Search for the cell housing the specified text and yield its [x, y] center coordinate. 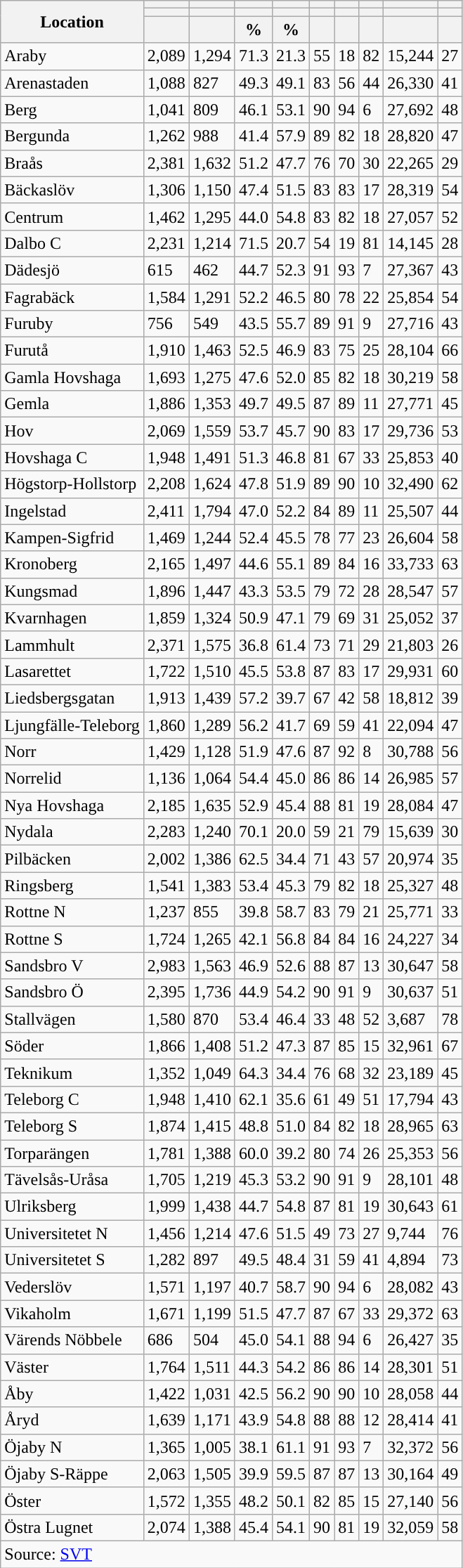
20,974 [410, 859]
1,128 [212, 752]
74 [347, 1153]
1,265 [212, 939]
1,572 [166, 1501]
2,231 [166, 243]
1,244 [212, 538]
1,289 [212, 725]
1,575 [212, 644]
1,859 [166, 618]
36.8 [253, 644]
53 [450, 431]
56.8 [291, 939]
27,140 [410, 1501]
30,219 [410, 377]
35.6 [291, 1099]
Stallvägen [72, 1019]
27,716 [410, 324]
Source: SVT [232, 1554]
51.0 [291, 1126]
25 [371, 351]
55 [322, 56]
27,771 [410, 404]
Kvarnhagen [72, 618]
22,265 [410, 163]
809 [212, 110]
1,408 [212, 1046]
1,295 [212, 216]
Teleborg C [72, 1099]
Nydala [72, 832]
Sandsbro Ö [72, 992]
29,931 [410, 671]
46.8 [291, 458]
Kungsmad [72, 591]
Rottne N [72, 912]
26,604 [410, 538]
1,497 [212, 564]
25,854 [410, 297]
47.4 [253, 190]
2,381 [166, 163]
1,365 [166, 1447]
Furuby [72, 324]
39.8 [253, 912]
47.1 [291, 618]
61.1 [291, 1447]
1,088 [166, 83]
Bäckaslöv [72, 190]
1,386 [212, 859]
1,355 [212, 1501]
12 [371, 1420]
1,291 [212, 297]
43.3 [253, 591]
1,624 [212, 484]
870 [212, 1019]
1,171 [212, 1420]
615 [166, 270]
1,262 [166, 136]
46.5 [291, 297]
1,639 [166, 1420]
2,283 [166, 832]
1,491 [212, 458]
23,189 [410, 1073]
1,275 [212, 377]
8 [371, 752]
53.1 [291, 110]
1,571 [166, 1287]
30,637 [410, 992]
17,794 [410, 1099]
1,999 [166, 1207]
1,324 [212, 618]
53.5 [291, 591]
504 [212, 1340]
1,383 [212, 886]
Väster [72, 1367]
1,671 [166, 1314]
2,185 [166, 805]
Torparängen [72, 1153]
42.1 [253, 939]
Centrum [72, 216]
28,301 [410, 1367]
Ingelstad [72, 511]
32 [371, 1073]
3,687 [410, 1019]
897 [212, 1260]
20.0 [291, 832]
1,447 [212, 591]
49.1 [291, 83]
1,693 [166, 377]
2,371 [166, 644]
25,327 [410, 886]
20.7 [291, 243]
1,041 [166, 110]
28,084 [410, 805]
Berg [72, 110]
Östra Lugnet [72, 1527]
22,094 [410, 725]
28,101 [410, 1180]
52.0 [291, 377]
1,064 [212, 779]
32,490 [410, 484]
Högstorp-Hollstorp [72, 484]
62.1 [253, 1099]
2,089 [166, 56]
1,219 [212, 1180]
Kronoberg [72, 564]
1,874 [166, 1126]
24,227 [410, 939]
1,306 [166, 190]
32,059 [410, 1527]
462 [212, 270]
1,136 [166, 779]
77 [347, 538]
26,330 [410, 83]
1,415 [212, 1126]
2,208 [166, 484]
48.2 [253, 1501]
48.4 [291, 1260]
30,164 [410, 1474]
Rottne S [72, 939]
827 [212, 83]
62 [450, 484]
46.4 [291, 1019]
2,165 [166, 564]
Teknikum [72, 1073]
50.9 [253, 618]
42.5 [253, 1394]
47.0 [253, 511]
52.9 [253, 805]
48.8 [253, 1126]
Vikaholm [72, 1314]
1,505 [212, 1474]
37 [450, 618]
1,510 [212, 671]
Tävelsås-Uråsa [72, 1180]
68 [347, 1073]
1,294 [212, 56]
52.4 [253, 538]
Dalbo C [72, 243]
44.9 [253, 992]
25,052 [410, 618]
1,438 [212, 1207]
Öjaby N [72, 1447]
15,639 [410, 832]
1,722 [166, 671]
18,812 [410, 698]
28,820 [410, 136]
66 [450, 351]
Åby [72, 1394]
71.5 [253, 243]
1,860 [166, 725]
2,395 [166, 992]
Söder [72, 1046]
70 [347, 163]
1,580 [166, 1019]
549 [212, 324]
53.8 [291, 671]
1,237 [166, 912]
60.0 [253, 1153]
44.0 [253, 216]
1,511 [212, 1367]
1,910 [166, 351]
686 [166, 1340]
50.1 [291, 1501]
1,463 [212, 351]
21.3 [291, 56]
45.7 [291, 431]
1,197 [212, 1287]
28,058 [410, 1394]
Ulriksberg [72, 1207]
1,352 [166, 1073]
1,559 [212, 431]
1,913 [166, 698]
27,057 [410, 216]
1,635 [212, 805]
Åryd [72, 1420]
54.4 [253, 779]
756 [166, 324]
55.7 [291, 324]
1,866 [166, 1046]
39.2 [291, 1153]
43.5 [253, 324]
49.3 [253, 83]
2,069 [166, 431]
75 [347, 351]
1,781 [166, 1153]
44.6 [253, 564]
28,965 [410, 1126]
Vederslöv [72, 1287]
53.2 [291, 1180]
28,319 [410, 190]
1,462 [166, 216]
Bergunda [72, 136]
1,199 [212, 1314]
41.4 [253, 136]
1,469 [166, 538]
30,643 [410, 1207]
Lasarettet [72, 671]
1,584 [166, 297]
51.3 [253, 458]
32,372 [410, 1447]
26,985 [410, 779]
988 [212, 136]
1,031 [212, 1394]
29,736 [410, 431]
33,733 [410, 564]
27,692 [410, 110]
Furutå [72, 351]
25,507 [410, 511]
14,145 [410, 243]
92 [347, 752]
46.1 [253, 110]
39.9 [253, 1474]
Arenastaden [72, 83]
2,983 [166, 966]
1,439 [212, 698]
Pilbäcken [72, 859]
34 [450, 939]
47.3 [291, 1046]
64.3 [253, 1073]
1,886 [166, 404]
Ringsberg [72, 886]
1,240 [212, 832]
1,049 [212, 1073]
1,410 [212, 1099]
1,282 [166, 1260]
39.7 [291, 698]
71.3 [253, 56]
Norrelid [72, 779]
Öjaby S-Räppe [72, 1474]
1,353 [212, 404]
1,429 [166, 752]
23 [371, 538]
25,853 [410, 458]
60 [450, 671]
1,541 [166, 886]
Hov [72, 431]
Lammhult [72, 644]
Braås [72, 163]
15,244 [410, 56]
Gamla Hovshaga [72, 377]
Värends Nöbbele [72, 1340]
2,063 [166, 1474]
Ljungfälle-Teleborg [72, 725]
4,894 [410, 1260]
52.6 [291, 966]
Araby [72, 56]
Fagrabäck [72, 297]
61.4 [291, 644]
Teleborg S [72, 1126]
72 [347, 591]
1,724 [166, 939]
1,736 [212, 992]
1,794 [212, 511]
27,367 [410, 270]
42 [347, 698]
52.5 [253, 351]
1,563 [212, 966]
9,744 [410, 1233]
30,647 [410, 966]
Liedsbergsgatan [72, 698]
52.3 [291, 270]
1,896 [166, 591]
47.8 [253, 484]
Location [72, 22]
43.9 [253, 1420]
49.7 [253, 404]
40.7 [253, 1287]
39 [450, 698]
57.9 [291, 136]
28,082 [410, 1287]
1,456 [166, 1233]
Universitetet S [72, 1260]
28,104 [410, 351]
22 [371, 297]
Sandsbro V [72, 966]
1,705 [166, 1180]
2,074 [166, 1527]
1,632 [212, 163]
59.5 [291, 1474]
Kampen-Sigfrid [72, 538]
1,005 [212, 1447]
Universitetet N [72, 1233]
21,803 [410, 644]
Öster [72, 1501]
Dädesjö [72, 270]
1,150 [212, 190]
44.3 [253, 1367]
28,547 [410, 591]
30,788 [410, 752]
41.7 [291, 725]
855 [212, 912]
57.2 [253, 698]
Hovshaga C [72, 458]
62.5 [253, 859]
32,961 [410, 1046]
2,002 [166, 859]
Nya Hovshaga [72, 805]
53.7 [253, 431]
55.1 [291, 564]
28,414 [410, 1420]
1,764 [166, 1367]
Norr [72, 752]
25,353 [410, 1153]
25,771 [410, 912]
2,411 [166, 511]
Gemla [72, 404]
1,422 [166, 1394]
38.1 [253, 1447]
26,427 [410, 1340]
29,372 [410, 1314]
70.1 [253, 832]
40 [450, 458]
